Capture the cell that displays the provided text and extract its [X, Y] central coordinate. 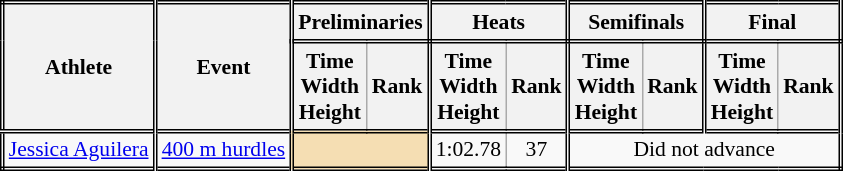
Heats [498, 22]
Did not advance [704, 150]
Athlete [78, 67]
400 m hurdles [224, 150]
37 [537, 150]
Semifinals [636, 22]
Jessica Aguilera [78, 150]
Event [224, 67]
Final [772, 22]
Preliminaries [360, 22]
1:02.78 [468, 150]
